From the cell containing the given text, extract its center point as [X, Y] coordinate. 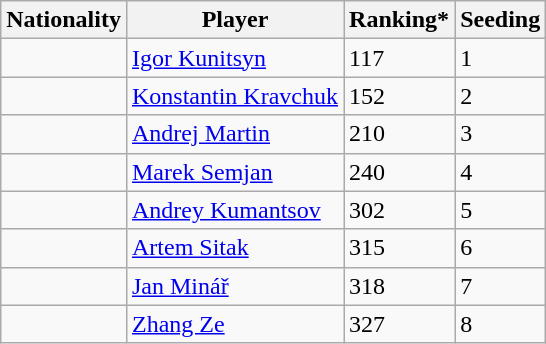
Andrey Kumantsov [234, 210]
8 [500, 324]
1 [500, 58]
6 [500, 248]
302 [400, 210]
3 [500, 134]
Igor Kunitsyn [234, 58]
Konstantin Kravchuk [234, 96]
327 [400, 324]
240 [400, 172]
Ranking* [400, 20]
315 [400, 248]
2 [500, 96]
Marek Semjan [234, 172]
Seeding [500, 20]
Zhang Ze [234, 324]
210 [400, 134]
7 [500, 286]
Andrej Martin [234, 134]
5 [500, 210]
4 [500, 172]
152 [400, 96]
Jan Minář [234, 286]
Nationality [64, 20]
Artem Sitak [234, 248]
117 [400, 58]
318 [400, 286]
Player [234, 20]
